Locate the cell with the specified text and output its [X, Y] center coordinate. 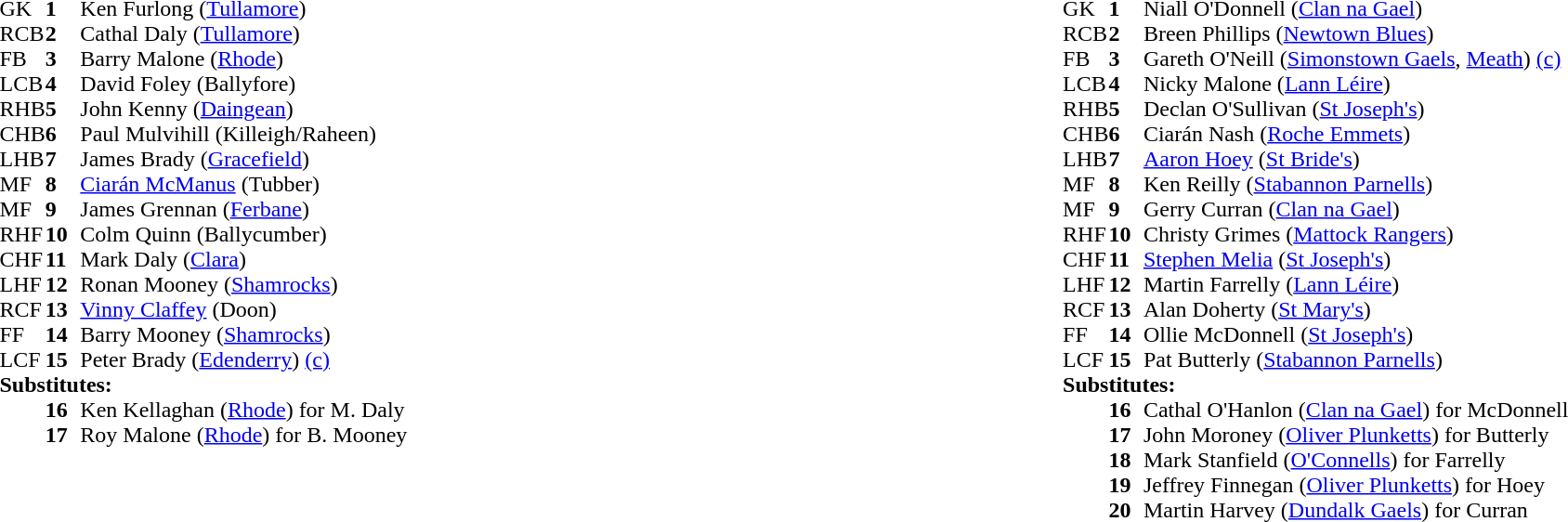
Ciarán McManus (Tubber) [243, 184]
James Brady (Gracefield) [243, 160]
David Foley (Ballyfore) [243, 84]
Roy Malone (Rhode) for B. Mooney [243, 435]
19 [1126, 485]
18 [1126, 461]
Paul Mulvihill (Killeigh/Raheen) [243, 134]
James Grennan (Ferbane) [243, 210]
John Kenny (Daingean) [243, 110]
Vinny Claffey (Doon) [243, 310]
Cathal Daly (Tullamore) [243, 33]
Barry Mooney (Shamrocks) [243, 334]
Ken Kellaghan (Rhode) for M. Daly [243, 411]
Barry Malone (Rhode) [243, 59]
Ronan Mooney (Shamrocks) [243, 284]
Peter Brady (Edenderry) (c) [243, 360]
Colm Quinn (Ballycumber) [243, 234]
Mark Daly (Clara) [243, 260]
